Locate the cell with the specified text and output its [x, y] center coordinate. 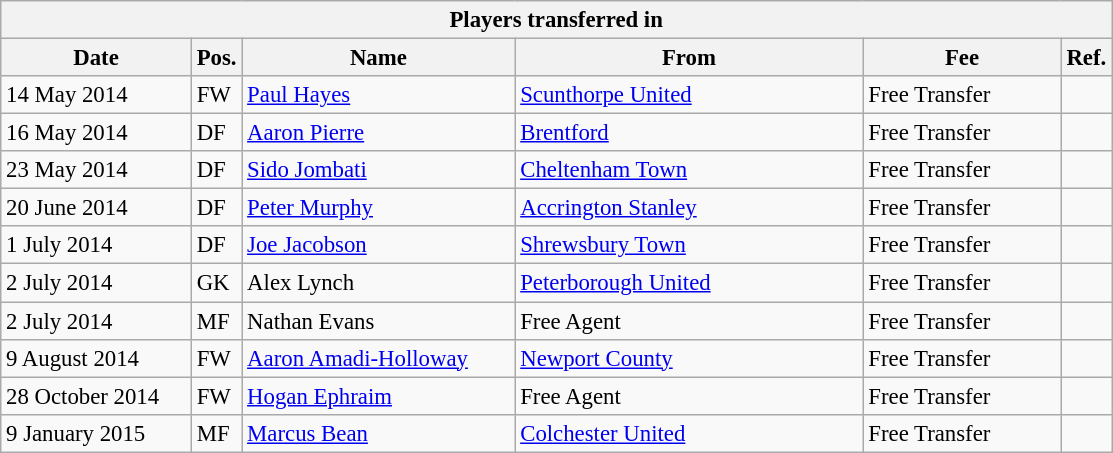
Sido Jombati [378, 170]
Fee [962, 58]
Aaron Pierre [378, 133]
9 January 2015 [96, 433]
Hogan Ephraim [378, 396]
Brentford [689, 133]
Joe Jacobson [378, 245]
From [689, 58]
Colchester United [689, 433]
9 August 2014 [96, 358]
Date [96, 58]
Peterborough United [689, 283]
1 July 2014 [96, 245]
Nathan Evans [378, 321]
20 June 2014 [96, 208]
Paul Hayes [378, 95]
Pos. [216, 58]
Name [378, 58]
16 May 2014 [96, 133]
Newport County [689, 358]
Shrewsbury Town [689, 245]
Alex Lynch [378, 283]
23 May 2014 [96, 170]
GK [216, 283]
Ref. [1086, 58]
14 May 2014 [96, 95]
Aaron Amadi-Holloway [378, 358]
Scunthorpe United [689, 95]
28 October 2014 [96, 396]
Marcus Bean [378, 433]
Accrington Stanley [689, 208]
Cheltenham Town [689, 170]
Players transferred in [556, 20]
Peter Murphy [378, 208]
